Return [X, Y] of the center of cell containing provided text 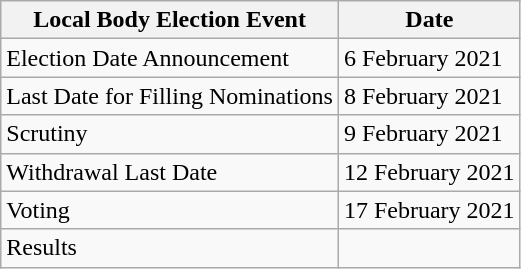
Withdrawal Last Date [170, 172]
Results [170, 248]
Local Body Election Event [170, 20]
17 February 2021 [429, 210]
8 February 2021 [429, 96]
12 February 2021 [429, 172]
Date [429, 20]
Election Date Announcement [170, 58]
9 February 2021 [429, 134]
6 February 2021 [429, 58]
Voting [170, 210]
Last Date for Filling Nominations [170, 96]
Scrutiny [170, 134]
